Find where the given text appears and provide that cell's center as [X, Y] coordinate. 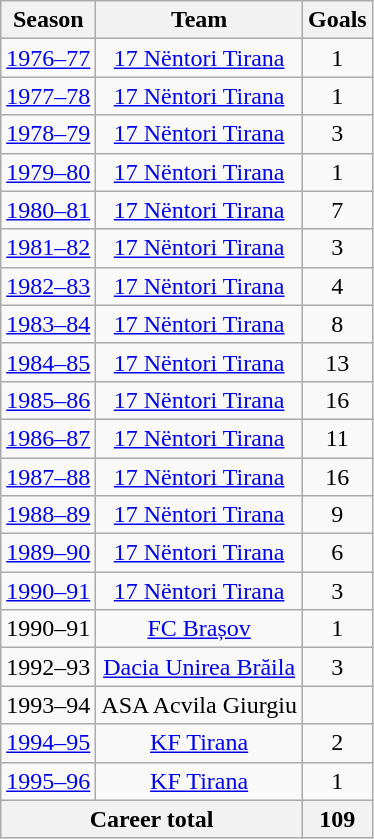
1988–89 [48, 515]
7 [337, 210]
1984–85 [48, 362]
9 [337, 515]
1977–78 [48, 96]
1978–79 [48, 134]
4 [337, 286]
1985–86 [48, 400]
1983–84 [48, 324]
1993–94 [48, 705]
13 [337, 362]
1981–82 [48, 248]
ASA Acvila Giurgiu [200, 705]
8 [337, 324]
1979–80 [48, 172]
Dacia Unirea Brăila [200, 667]
1982–83 [48, 286]
Season [48, 20]
1976–77 [48, 58]
6 [337, 553]
2 [337, 743]
1987–88 [48, 477]
1980–81 [48, 210]
FC Brașov [200, 629]
1994–95 [48, 743]
1995–96 [48, 781]
1992–93 [48, 667]
Career total [152, 819]
1986–87 [48, 438]
Goals [337, 20]
1989–90 [48, 553]
Team [200, 20]
11 [337, 438]
109 [337, 819]
